Identify which cell holds the provided text, then report its [X, Y] central coordinate. 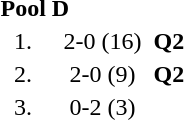
2-0 (16) [102, 41]
2-0 (9) [102, 74]
